Output the (X, Y) coordinate of the center of the cell containing the given text.  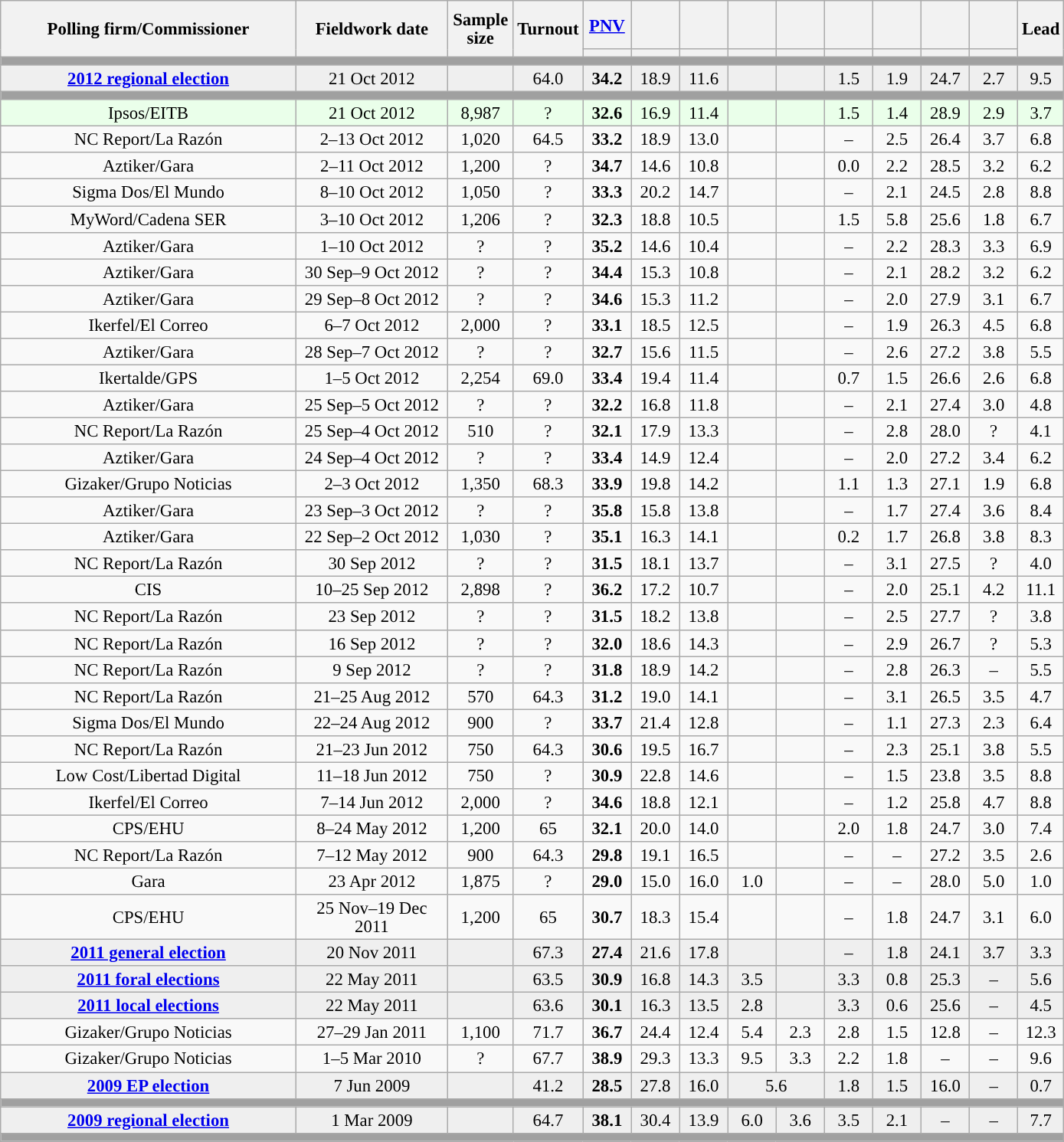
27.3 (945, 723)
5.0 (994, 882)
510 (480, 430)
30.1 (607, 1006)
28.9 (945, 113)
18.5 (656, 325)
11.6 (703, 78)
2012 regional election (149, 78)
2009 EP election (149, 1086)
63.6 (548, 1006)
27.5 (945, 564)
19.8 (656, 484)
6.9 (1041, 245)
17.9 (656, 430)
1–5 Mar 2010 (372, 1059)
8–10 Oct 2012 (372, 193)
11–18 Jun 2012 (372, 775)
1,050 (480, 193)
1,350 (480, 484)
22–24 Aug 2012 (372, 723)
10.5 (703, 219)
32.0 (607, 643)
33.2 (607, 139)
7–14 Jun 2012 (372, 803)
Low Cost/Libertad Digital (149, 775)
1,206 (480, 219)
5.8 (896, 219)
4.2 (994, 590)
24.1 (945, 953)
26.7 (945, 643)
2.7 (994, 78)
25 Nov–19 Dec 2011 (372, 918)
34.7 (607, 167)
20 Nov 2011 (372, 953)
32.3 (607, 219)
32.6 (607, 113)
19.5 (656, 749)
67.7 (548, 1059)
27–29 Jan 2011 (372, 1032)
63.5 (548, 979)
12.5 (703, 325)
14.7 (703, 193)
31.8 (607, 669)
9 Sep 2012 (372, 669)
36.2 (607, 590)
26.5 (945, 695)
71.7 (548, 1032)
Gara (149, 882)
6.4 (1041, 723)
12.1 (703, 803)
2–3 Oct 2012 (372, 484)
29.0 (607, 882)
21–23 Jun 2012 (372, 749)
22 Sep–2 Oct 2012 (372, 538)
33.7 (607, 723)
25.8 (945, 803)
Lead (1041, 29)
18.3 (656, 918)
38.9 (607, 1059)
26.6 (945, 378)
23 Sep–3 Oct 2012 (372, 510)
17.2 (656, 590)
13.7 (703, 564)
30.4 (656, 1120)
19.0 (656, 695)
25 Sep–4 Oct 2012 (372, 430)
Turnout (548, 29)
18.2 (656, 617)
PNV (607, 25)
30.6 (607, 749)
33.9 (607, 484)
11.1 (1041, 590)
35.8 (607, 510)
64.0 (548, 78)
10–25 Sep 2012 (372, 590)
33.3 (607, 193)
33.1 (607, 325)
14.0 (703, 829)
69.0 (548, 378)
12.3 (1041, 1032)
35.2 (607, 245)
64.7 (548, 1120)
1.3 (896, 484)
24 Sep–4 Oct 2012 (372, 458)
36.7 (607, 1032)
4.8 (1041, 404)
5.4 (752, 1032)
4.1 (1041, 430)
28 Sep–7 Oct 2012 (372, 352)
29.8 (607, 855)
27.8 (656, 1086)
0.8 (896, 979)
1,030 (480, 538)
21–25 Aug 2012 (372, 695)
16 Sep 2012 (372, 643)
2009 regional election (149, 1120)
2–11 Oct 2012 (372, 167)
5.3 (1041, 643)
6–7 Oct 2012 (372, 325)
9.6 (1041, 1059)
30 Sep 2012 (372, 564)
28.3 (945, 245)
15.4 (703, 918)
28.2 (945, 273)
25.3 (945, 979)
24.4 (656, 1032)
7.7 (1041, 1120)
2,254 (480, 378)
16.5 (703, 855)
23.8 (945, 775)
8.3 (1041, 538)
8,987 (480, 113)
8.4 (1041, 510)
15.8 (656, 510)
Sample size (480, 29)
16.7 (703, 749)
38.1 (607, 1120)
19.1 (656, 855)
25 Sep–5 Oct 2012 (372, 404)
26.8 (945, 538)
1,875 (480, 882)
68.3 (548, 484)
34.4 (607, 273)
7.4 (1041, 829)
1 Mar 2009 (372, 1120)
8–24 May 2012 (372, 829)
14.9 (656, 458)
1–10 Oct 2012 (372, 245)
13.9 (703, 1120)
31.2 (607, 695)
MyWord/Cadena SER (149, 219)
24.5 (945, 193)
20.0 (656, 829)
21.4 (656, 723)
13.0 (703, 139)
11.5 (703, 352)
27.1 (945, 484)
41.2 (548, 1086)
22.8 (656, 775)
11.2 (703, 299)
13.5 (703, 1006)
2011 local elections (149, 1006)
35.1 (607, 538)
2–13 Oct 2012 (372, 139)
27.7 (945, 617)
23 Apr 2012 (372, 882)
4.0 (1041, 564)
16.9 (656, 113)
2011 general election (149, 953)
18.1 (656, 564)
Ikertalde/GPS (149, 378)
29.3 (656, 1059)
15.6 (656, 352)
0.2 (849, 538)
0.0 (849, 167)
26.4 (945, 139)
3–10 Oct 2012 (372, 219)
21.6 (656, 953)
Polling firm/Commissioner (149, 29)
15.0 (656, 882)
1.2 (896, 803)
18.6 (656, 643)
CIS (149, 590)
Ipsos/EITB (149, 113)
20.2 (656, 193)
Fieldwork date (372, 29)
32.2 (607, 404)
7–12 May 2012 (372, 855)
0.6 (896, 1006)
27.9 (945, 299)
10.7 (703, 590)
64.5 (548, 139)
17.8 (703, 953)
3.4 (994, 458)
30.7 (607, 918)
1–5 Oct 2012 (372, 378)
32.7 (607, 352)
23 Sep 2012 (372, 617)
30 Sep–9 Oct 2012 (372, 273)
11.8 (703, 404)
1.4 (896, 113)
19.4 (656, 378)
1,100 (480, 1032)
2,898 (480, 590)
10.4 (703, 245)
2011 foral elections (149, 979)
34.2 (607, 78)
29 Sep–8 Oct 2012 (372, 299)
67.3 (548, 953)
7 Jun 2009 (372, 1086)
570 (480, 695)
1,020 (480, 139)
